Extract the (X, Y) coordinate from the center of the cell holding the provided text.  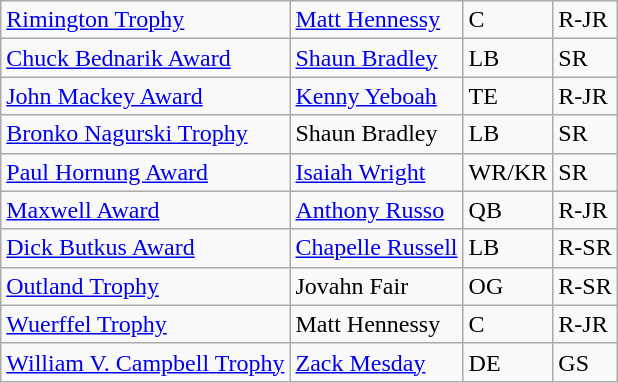
Anthony Russo (376, 210)
Kenny Yeboah (376, 96)
Chuck Bednarik Award (146, 58)
DE (508, 362)
John Mackey Award (146, 96)
Outland Trophy (146, 286)
Zack Mesday (376, 362)
GS (585, 362)
Jovahn Fair (376, 286)
Wuerffel Trophy (146, 324)
WR/KR (508, 172)
QB (508, 210)
OG (508, 286)
Paul Hornung Award (146, 172)
Bronko Nagurski Trophy (146, 134)
William V. Campbell Trophy (146, 362)
TE (508, 96)
Dick Butkus Award (146, 248)
Isaiah Wright (376, 172)
Chapelle Russell (376, 248)
Maxwell Award (146, 210)
Rimington Trophy (146, 20)
